For the text-containing cell, return its midpoint in [x, y] coordinate format. 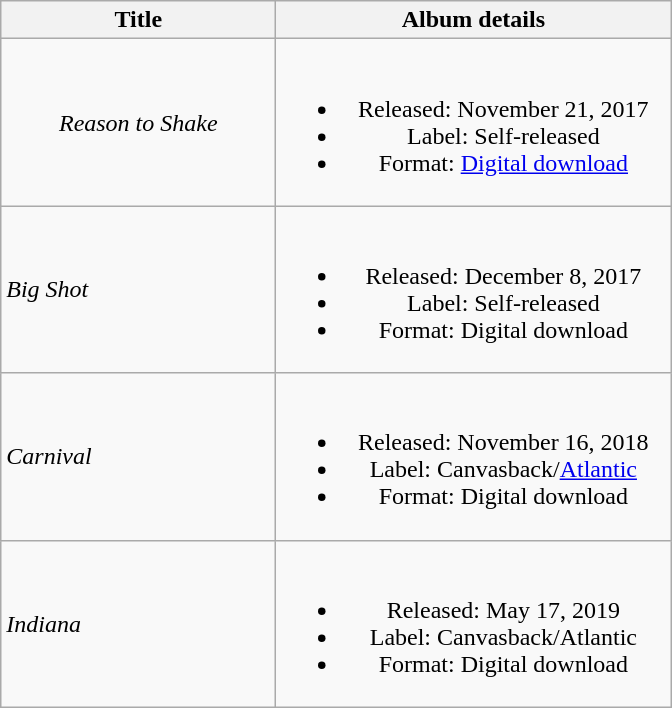
Carnival [138, 456]
Released: May 17, 2019Label: Canvasback/AtlanticFormat: Digital download [474, 624]
Big Shot [138, 290]
Reason to Shake [138, 122]
Title [138, 20]
Indiana [138, 624]
Released: November 21, 2017Label: Self-releasedFormat: Digital download [474, 122]
Released: December 8, 2017Label: Self-releasedFormat: Digital download [474, 290]
Album details [474, 20]
Released: November 16, 2018Label: Canvasback/AtlanticFormat: Digital download [474, 456]
